For the text-containing cell, return its midpoint in (X, Y) coordinate format. 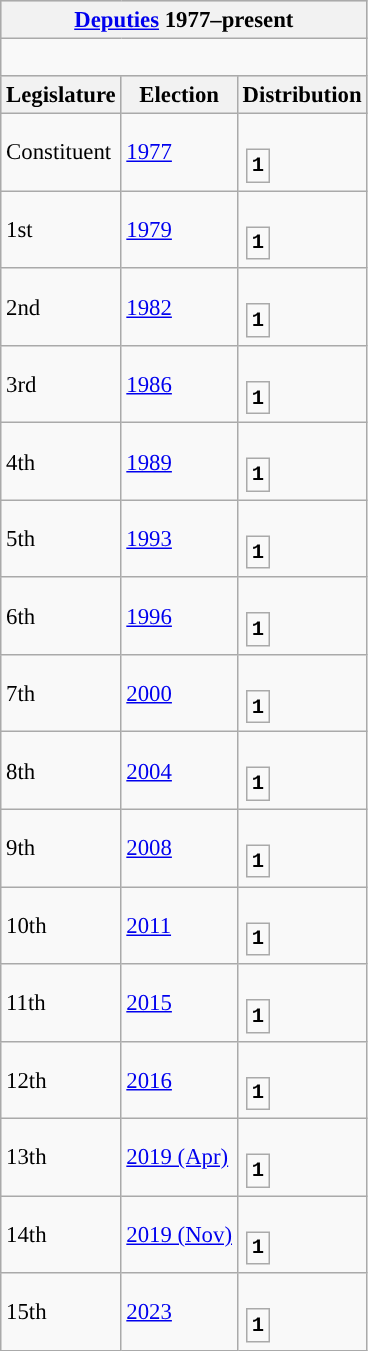
1989 (179, 462)
2008 (179, 848)
11th (61, 1002)
1982 (179, 306)
4th (61, 462)
6th (61, 616)
1996 (179, 616)
2019 (Apr) (179, 1158)
2nd (61, 306)
15th (61, 1312)
Distribution (302, 95)
Legislature (61, 95)
2000 (179, 694)
Constituent (61, 152)
1977 (179, 152)
1st (61, 230)
7th (61, 694)
2004 (179, 770)
3rd (61, 384)
1986 (179, 384)
10th (61, 926)
5th (61, 538)
2023 (179, 1312)
1979 (179, 230)
13th (61, 1158)
Election (179, 95)
12th (61, 1080)
8th (61, 770)
2015 (179, 1002)
14th (61, 1234)
Deputies 1977–present (184, 20)
2011 (179, 926)
2019 (Nov) (179, 1234)
2016 (179, 1080)
1993 (179, 538)
9th (61, 848)
